Identify which cell holds the provided text, then report its [X, Y] central coordinate. 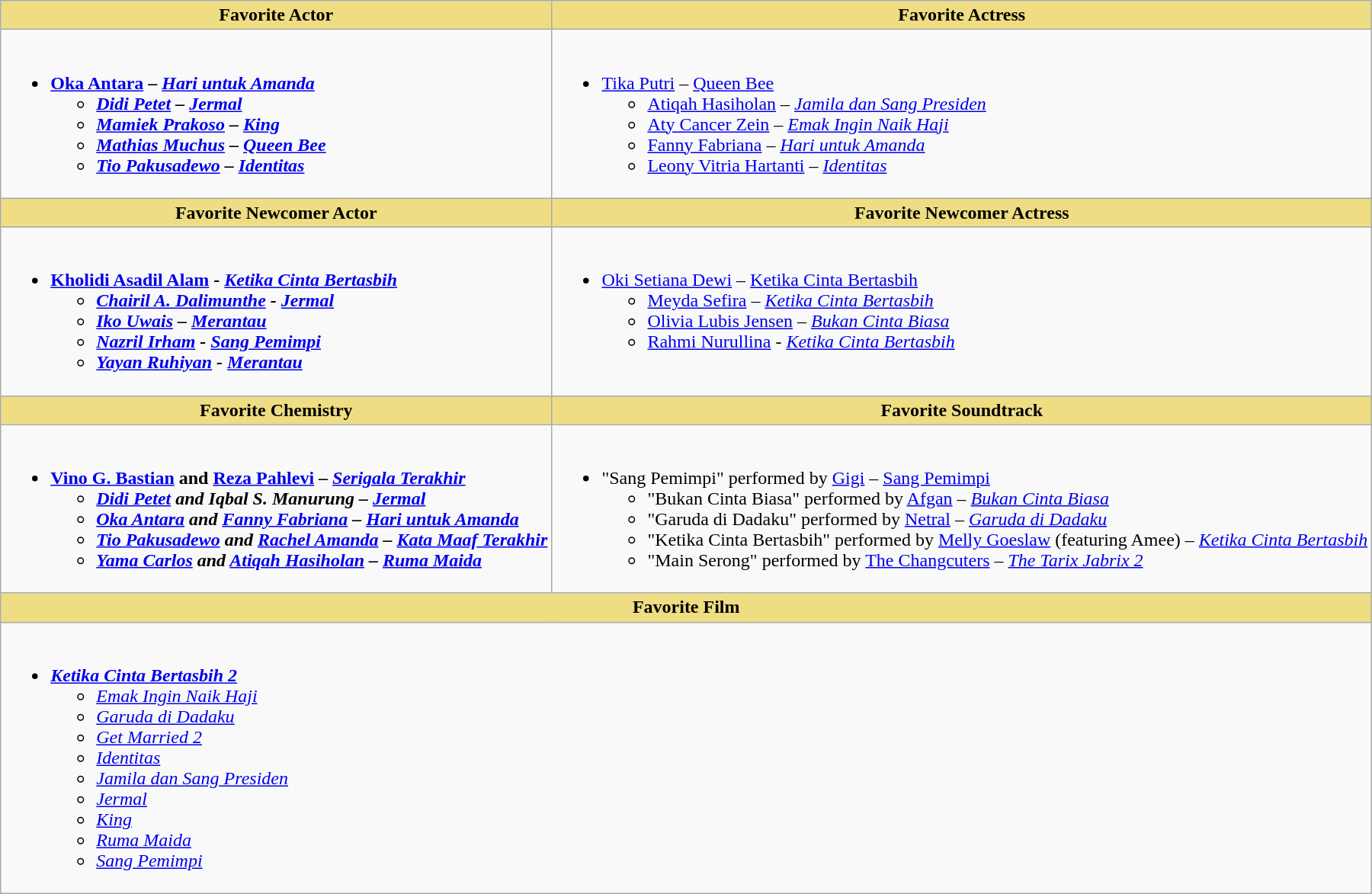
Favorite Newcomer Actor [276, 213]
Kholidi Asadil Alam - Ketika Cinta BertasbihChairil A. Dalimunthe - JermalIko Uwais – MerantauNazril Irham - Sang PemimpiYayan Ruhiyan - Merantau [276, 311]
Favorite Actress [962, 15]
Ketika Cinta Bertasbih 2Emak Ingin Naik HajiGaruda di DadakuGet Married 2IdentitasJamila dan Sang PresidenJermalKingRuma MaidaSang Pemimpi [686, 758]
Favorite Film [686, 607]
Oka Antara – Hari untuk AmandaDidi Petet – JermalMamiek Prakoso – KingMathias Muchus – Queen BeeTio Pakusadewo – Identitas [276, 114]
Favorite Soundtrack [962, 410]
Favorite Newcomer Actress [962, 213]
Favorite Chemistry [276, 410]
Favorite Actor [276, 15]
